Return the [X, Y] coordinate for the center point of the cell that contains the specified text.  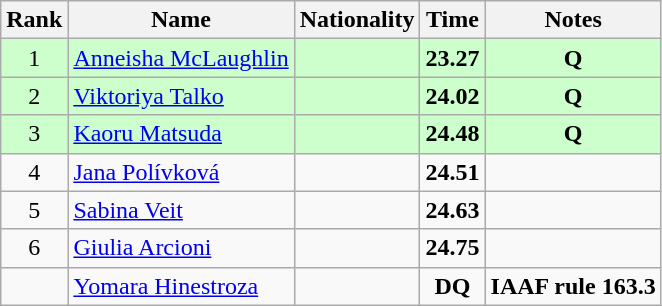
24.63 [452, 210]
Rank [34, 20]
Giulia Arcioni [181, 248]
Jana Polívková [181, 172]
DQ [452, 286]
IAAF rule 163.3 [573, 286]
24.75 [452, 248]
24.48 [452, 134]
2 [34, 96]
1 [34, 58]
3 [34, 134]
4 [34, 172]
Time [452, 20]
Notes [573, 20]
Sabina Veit [181, 210]
23.27 [452, 58]
Viktoriya Talko [181, 96]
5 [34, 210]
6 [34, 248]
Nationality [357, 20]
24.02 [452, 96]
Name [181, 20]
Anneisha McLaughlin [181, 58]
Kaoru Matsuda [181, 134]
24.51 [452, 172]
Yomara Hinestroza [181, 286]
